Find where the given text appears and provide that cell's center as (X, Y) coordinate. 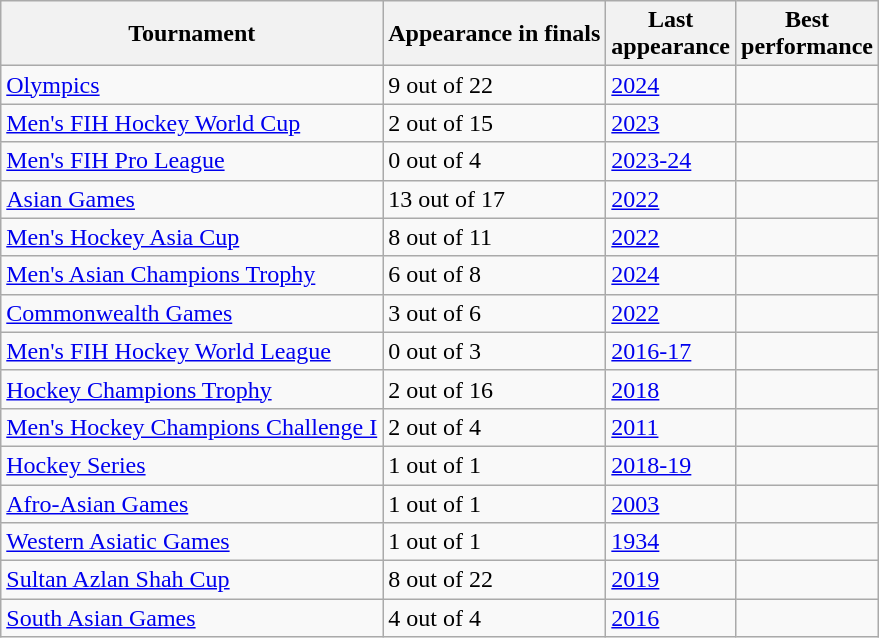
Men's FIH Pro League (192, 161)
Appearance in finals (494, 34)
1934 (671, 542)
Lastappearance (671, 34)
3 out of 6 (494, 313)
4 out of 4 (494, 618)
Men's Asian Champions Trophy (192, 275)
Tournament (192, 34)
9 out of 22 (494, 85)
2016-17 (671, 351)
13 out of 17 (494, 199)
Afro-Asian Games (192, 503)
Hockey Champions Trophy (192, 389)
2023-24 (671, 161)
South Asian Games (192, 618)
Men's Hockey Champions Challenge I (192, 427)
2 out of 4 (494, 427)
0 out of 3 (494, 351)
Sultan Azlan Shah Cup (192, 580)
2011 (671, 427)
2019 (671, 580)
Men's FIH Hockey World League (192, 351)
Asian Games (192, 199)
8 out of 22 (494, 580)
2 out of 15 (494, 123)
8 out of 11 (494, 237)
Olympics (192, 85)
Western Asiatic Games (192, 542)
2 out of 16 (494, 389)
2018-19 (671, 465)
Men's Hockey Asia Cup (192, 237)
2003 (671, 503)
6 out of 8 (494, 275)
Bestperformance (808, 34)
Men's FIH Hockey World Cup (192, 123)
0 out of 4 (494, 161)
Hockey Series (192, 465)
2023 (671, 123)
Commonwealth Games (192, 313)
2018 (671, 389)
2016 (671, 618)
